For the text-containing cell, return its midpoint in [X, Y] coordinate format. 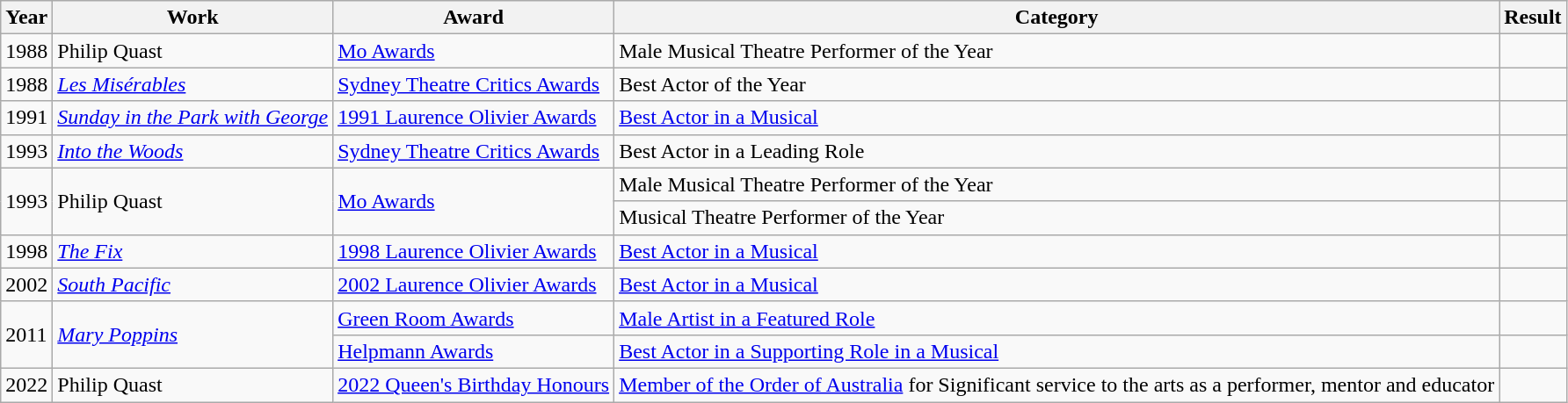
Category [1056, 18]
Mary Poppins [193, 335]
2022 Queen's Birthday Honours [474, 385]
Helpmann Awards [474, 351]
Best Actor in a Supporting Role in a Musical [1056, 351]
South Pacific [193, 284]
1991 Laurence Olivier Awards [474, 118]
1998 Laurence Olivier Awards [474, 251]
2002 Laurence Olivier Awards [474, 284]
Sunday in the Park with George [193, 118]
2002 [26, 284]
Best Actor in a Leading Role [1056, 151]
1991 [26, 118]
Green Room Awards [474, 318]
Male Artist in a Featured Role [1056, 318]
The Fix [193, 251]
1998 [26, 251]
Musical Theatre Performer of the Year [1056, 218]
2011 [26, 335]
Best Actor of the Year [1056, 84]
Result [1533, 18]
Into the Woods [193, 151]
Les Misérables [193, 84]
2022 [26, 385]
Award [474, 18]
Member of the Order of Australia for Significant service to the arts as a performer, mentor and educator [1056, 385]
Work [193, 18]
Year [26, 18]
